Capture the cell that displays the provided text and extract its (x, y) central coordinate. 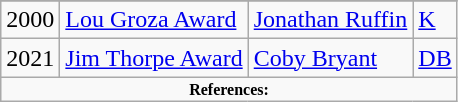
2021 (30, 58)
Jim Thorpe Award (154, 58)
Jonathan Ruffin (330, 20)
2000 (30, 20)
References: (229, 89)
Lou Groza Award (154, 20)
K (435, 20)
Coby Bryant (330, 58)
DB (435, 58)
